Pinpoint the cell where the given text exists, returning its [X, Y] midpoint coordinate. 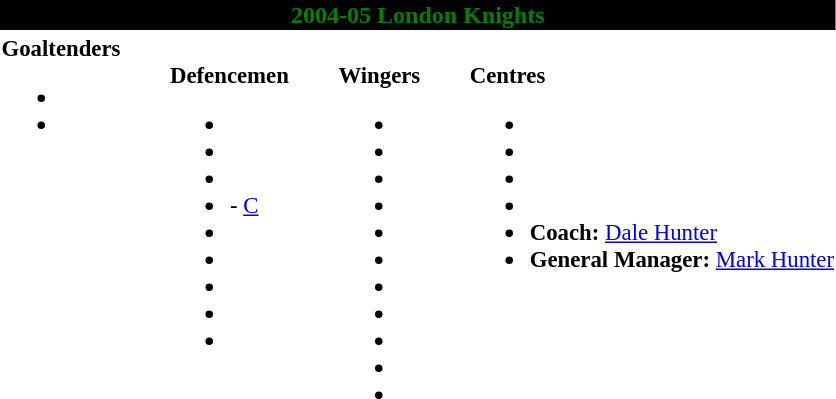
2004-05 London Knights [418, 15]
